Search for the cell housing the specified text and yield its [X, Y] center coordinate. 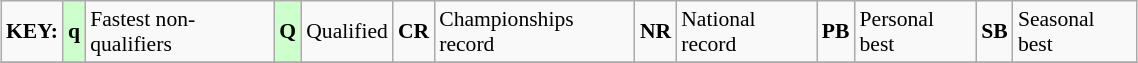
Qualified [347, 32]
Fastest non-qualifiers [180, 32]
Seasonal best [1075, 32]
Championships record [534, 32]
q [74, 32]
SB [994, 32]
National record [746, 32]
Q [288, 32]
CR [414, 32]
PB [836, 32]
Personal best [916, 32]
KEY: [32, 32]
NR [656, 32]
